Pinpoint the cell where the given text exists, returning its [X, Y] midpoint coordinate. 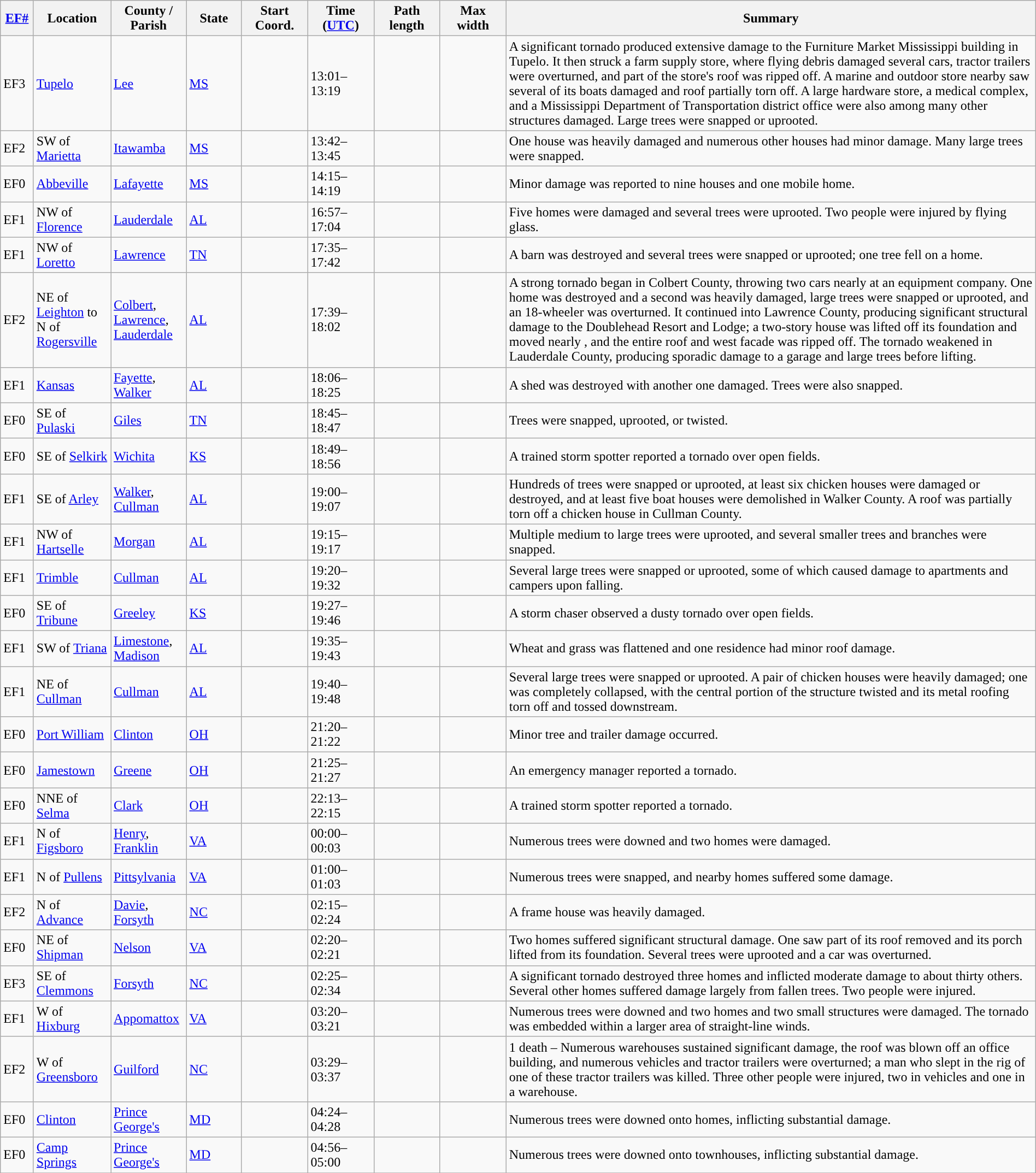
03:20–03:21 [341, 1018]
A barn was destroyed and several trees were snapped or uprooted; one tree fell on a home. [770, 255]
03:29–03:37 [341, 1069]
Guilford [149, 1069]
17:39–18:02 [341, 320]
Location [72, 19]
19:27–19:46 [341, 613]
Kansas [72, 385]
W of Greensboro [72, 1069]
Trees were snapped, uprooted, or twisted. [770, 421]
13:42–13:45 [341, 149]
19:35–19:43 [341, 649]
18:45–18:47 [341, 421]
19:20–19:32 [341, 577]
Numerous trees were downed onto homes, inflicting substantial damage. [770, 1119]
Itawamba [149, 149]
Henry, Franklin [149, 841]
NW of Florence [72, 220]
EF# [17, 19]
Lauderdale [149, 220]
State [214, 19]
Lafayette [149, 184]
01:00–01:03 [341, 876]
Limestone, Madison [149, 649]
N of Figsboro [72, 841]
SE of Tribune [72, 613]
An emergency manager reported a tornado. [770, 770]
NE of Cullman [72, 692]
NW of Loretto [72, 255]
04:24–04:28 [341, 1119]
County / Parish [149, 19]
Nelson [149, 947]
21:25–21:27 [341, 770]
13:01–13:19 [341, 83]
Numerous trees were downed and two homes were damaged. [770, 841]
SE of Selkirk [72, 456]
SE of Clemmons [72, 983]
18:06–18:25 [341, 385]
Lawrence [149, 255]
Davie, Forsyth [149, 912]
A frame house was heavily damaged. [770, 912]
Start Coord. [274, 19]
Greene [149, 770]
Minor damage was reported to nine houses and one mobile home. [770, 184]
Numerous trees were downed onto townhouses, inflicting substantial damage. [770, 1155]
14:15–14:19 [341, 184]
Appomattox [149, 1018]
Colbert, Lawrence, Lauderdale [149, 320]
One house was heavily damaged and numerous other houses had minor damage. Many large trees were snapped. [770, 149]
Several large trees were snapped or uprooted, some of which caused damage to apartments and campers upon falling. [770, 577]
04:56–05:00 [341, 1155]
W of Hixburg [72, 1018]
Tupelo [72, 83]
02:25–02:34 [341, 983]
Trimble [72, 577]
Minor tree and trailer damage occurred. [770, 734]
00:00–00:03 [341, 841]
NE of Leighton to N of Rogersville [72, 320]
Time (UTC) [341, 19]
A trained storm spotter reported a tornado over open fields. [770, 456]
02:20–02:21 [341, 947]
Giles [149, 421]
Wichita [149, 456]
NNE of Selma [72, 805]
16:57–17:04 [341, 220]
NE of Shipman [72, 947]
Numerous trees were snapped, and nearby homes suffered some damage. [770, 876]
Five homes were damaged and several trees were uprooted. Two people were injured by flying glass. [770, 220]
17:35–17:42 [341, 255]
N of Advance [72, 912]
02:15–02:24 [341, 912]
SW of Triana [72, 649]
Multiple medium to large trees were uprooted, and several smaller trees and branches were snapped. [770, 542]
Port William [72, 734]
SE of Arley [72, 499]
Walker, Cullman [149, 499]
Lee [149, 83]
Abbeville [72, 184]
A shed was destroyed with another one damaged. Trees were also snapped. [770, 385]
22:13–22:15 [341, 805]
Greeley [149, 613]
A storm chaser observed a dusty tornado over open fields. [770, 613]
Jamestown [72, 770]
Fayette, Walker [149, 385]
Path length [407, 19]
19:00–19:07 [341, 499]
NW of Hartselle [72, 542]
19:15–19:17 [341, 542]
Wheat and grass was flattened and one residence had minor roof damage. [770, 649]
Numerous trees were downed and two homes and two small structures were damaged. The tornado was embedded within a larger area of straight-line winds. [770, 1018]
Morgan [149, 542]
Camp Springs [72, 1155]
19:40–19:48 [341, 692]
A trained storm spotter reported a tornado. [770, 805]
Clark [149, 805]
N of Pullens [72, 876]
Max width [473, 19]
Pittsylvania [149, 876]
SE of Pulaski [72, 421]
21:20–21:22 [341, 734]
Summary [770, 19]
SW of Marietta [72, 149]
Forsyth [149, 983]
18:49–18:56 [341, 456]
